Detect which cell encompasses the target text, then output its [X, Y] center coordinate. 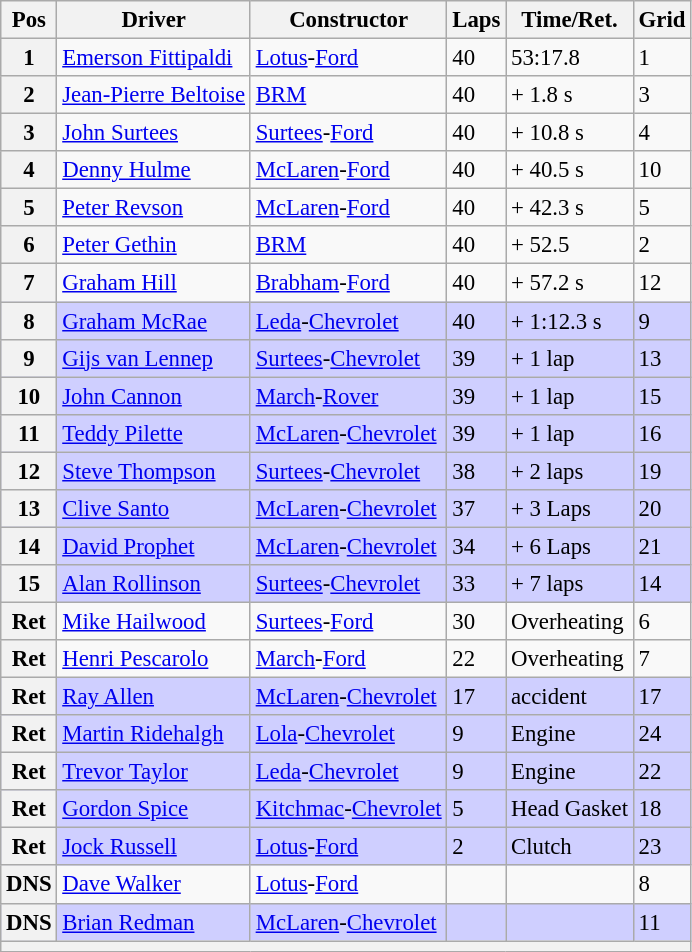
20 [662, 509]
Steve Thompson [154, 471]
Peter Gethin [154, 245]
Pos [29, 20]
24 [662, 734]
Constructor [348, 20]
accident [570, 697]
Laps [476, 20]
+ 57.2 s [570, 283]
18 [662, 809]
Graham McRae [154, 321]
+ 1:12.3 s [570, 321]
53:17.8 [570, 58]
+ 42.3 s [570, 208]
Gordon Spice [154, 809]
Denny Hulme [154, 170]
+ 52.5 [570, 245]
Grid [662, 20]
Kitchmac-Chevrolet [348, 809]
March-Rover [348, 396]
23 [662, 847]
Peter Revson [154, 208]
Jock Russell [154, 847]
Lola-Chevrolet [348, 734]
Mike Hailwood [154, 621]
19 [662, 471]
34 [476, 546]
Ray Allen [154, 697]
Driver [154, 20]
Martin Ridehalgh [154, 734]
Dave Walker [154, 885]
Emerson Fittipaldi [154, 58]
John Surtees [154, 133]
33 [476, 584]
David Prophet [154, 546]
+ 7 laps [570, 584]
Clive Santo [154, 509]
Teddy Pilette [154, 433]
+ 2 laps [570, 471]
Trevor Taylor [154, 772]
Henri Pescarolo [154, 659]
30 [476, 621]
+ 40.5 s [570, 170]
16 [662, 433]
37 [476, 509]
Clutch [570, 847]
+ 6 Laps [570, 546]
Jean-Pierre Beltoise [154, 95]
+ 3 Laps [570, 509]
Gijs van Lennep [154, 358]
21 [662, 546]
March-Ford [348, 659]
John Cannon [154, 396]
+ 10.8 s [570, 133]
Alan Rollinson [154, 584]
38 [476, 471]
Time/Ret. [570, 20]
Head Gasket [570, 809]
Brabham-Ford [348, 283]
Brian Redman [154, 922]
+ 1.8 s [570, 95]
Graham Hill [154, 283]
